Detect which cell encompasses the target text, then output its [x, y] center coordinate. 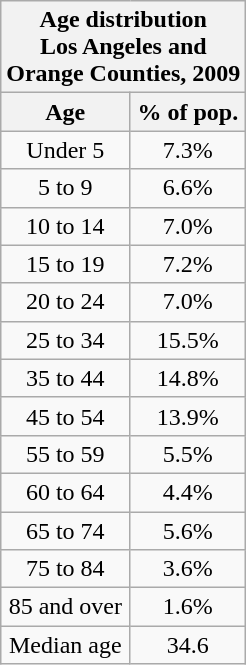
5.5% [188, 454]
85 and over [66, 607]
20 to 24 [66, 302]
Age distributionLos Angeles andOrange Counties, 2009 [124, 47]
5 to 9 [66, 188]
Age [66, 112]
45 to 54 [66, 416]
75 to 84 [66, 569]
Median age [66, 645]
3.6% [188, 569]
65 to 74 [66, 531]
35 to 44 [66, 378]
5.6% [188, 531]
15 to 19 [66, 264]
14.8% [188, 378]
% of pop. [188, 112]
34.6 [188, 645]
Under 5 [66, 150]
60 to 64 [66, 492]
13.9% [188, 416]
25 to 34 [66, 340]
15.5% [188, 340]
7.2% [188, 264]
6.6% [188, 188]
55 to 59 [66, 454]
1.6% [188, 607]
7.3% [188, 150]
4.4% [188, 492]
10 to 14 [66, 226]
